For the text-containing cell, return its midpoint in (X, Y) coordinate format. 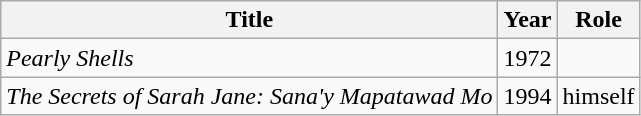
Year (528, 20)
Role (598, 20)
1972 (528, 58)
The Secrets of Sarah Jane: Sana'y Mapatawad Mo (250, 96)
himself (598, 96)
Title (250, 20)
Pearly Shells (250, 58)
1994 (528, 96)
